Locate the cell with the specified text and output its (X, Y) center coordinate. 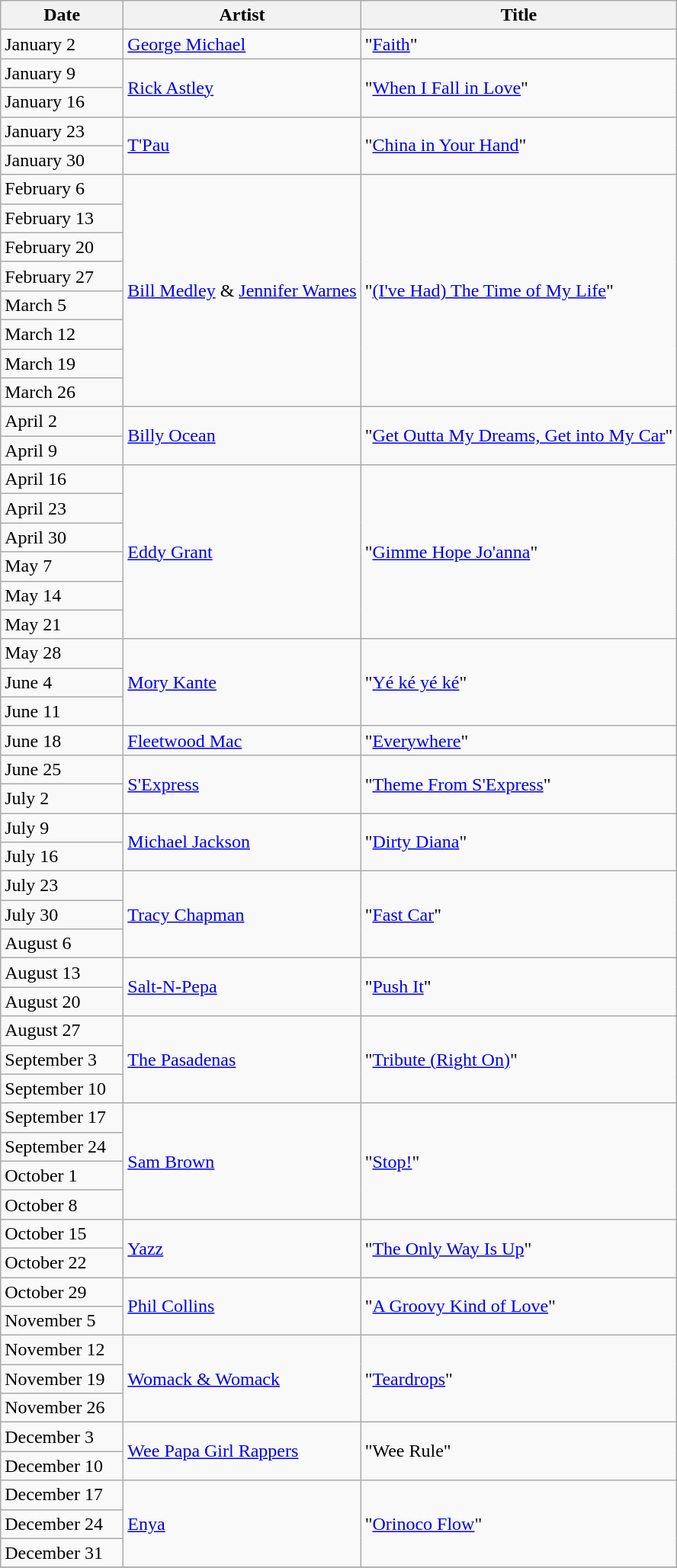
November 19 (63, 1379)
Enya (242, 1524)
May 28 (63, 653)
January 30 (63, 160)
August 20 (63, 1002)
"Yé ké yé ké" (518, 682)
June 11 (63, 711)
October 29 (63, 1292)
July 30 (63, 915)
"Gimme Hope Jo'anna" (518, 552)
"Faith" (518, 44)
Title (518, 15)
Artist (242, 15)
September 24 (63, 1146)
February 27 (63, 276)
The Pasadenas (242, 1060)
George Michael (242, 44)
"China in Your Hand" (518, 146)
April 23 (63, 508)
September 3 (63, 1060)
May 21 (63, 624)
"The Only Way Is Up" (518, 1248)
December 31 (63, 1553)
July 2 (63, 798)
"Fast Car" (518, 915)
May 14 (63, 595)
T'Pau (242, 146)
Sam Brown (242, 1161)
October 15 (63, 1233)
April 16 (63, 479)
October 22 (63, 1262)
"Get Outta My Dreams, Get into My Car" (518, 436)
May 7 (63, 566)
Tracy Chapman (242, 915)
August 6 (63, 944)
October 1 (63, 1175)
December 10 (63, 1466)
March 19 (63, 364)
Mory Kante (242, 682)
December 17 (63, 1495)
Michael Jackson (242, 842)
January 16 (63, 102)
"Tribute (Right On)" (518, 1060)
Fleetwood Mac (242, 740)
Salt-N-Pepa (242, 987)
June 25 (63, 769)
Eddy Grant (242, 552)
"Push It" (518, 987)
Rick Astley (242, 88)
"Everywhere" (518, 740)
"Dirty Diana" (518, 842)
"Orinoco Flow" (518, 1524)
"Stop!" (518, 1161)
September 17 (63, 1117)
Womack & Womack (242, 1379)
February 20 (63, 247)
Phil Collins (242, 1307)
March 5 (63, 305)
July 23 (63, 886)
October 8 (63, 1204)
April 30 (63, 537)
"When I Fall in Love" (518, 88)
"A Groovy Kind of Love" (518, 1307)
January 2 (63, 44)
"Wee Rule" (518, 1451)
August 27 (63, 1031)
Wee Papa Girl Rappers (242, 1451)
November 12 (63, 1350)
August 13 (63, 973)
March 26 (63, 393)
December 24 (63, 1524)
February 6 (63, 189)
"Theme From S'Express" (518, 784)
Bill Medley & Jennifer Warnes (242, 290)
"Teardrops" (518, 1379)
June 4 (63, 682)
June 18 (63, 740)
November 26 (63, 1408)
March 12 (63, 334)
September 10 (63, 1089)
April 2 (63, 422)
January 23 (63, 131)
July 16 (63, 857)
Yazz (242, 1248)
S'Express (242, 784)
July 9 (63, 827)
"(I've Had) The Time of My Life" (518, 290)
Billy Ocean (242, 436)
February 13 (63, 218)
November 5 (63, 1321)
January 9 (63, 73)
April 9 (63, 451)
December 3 (63, 1437)
Date (63, 15)
